Extract the (X, Y) coordinate from the center of the cell holding the provided text.  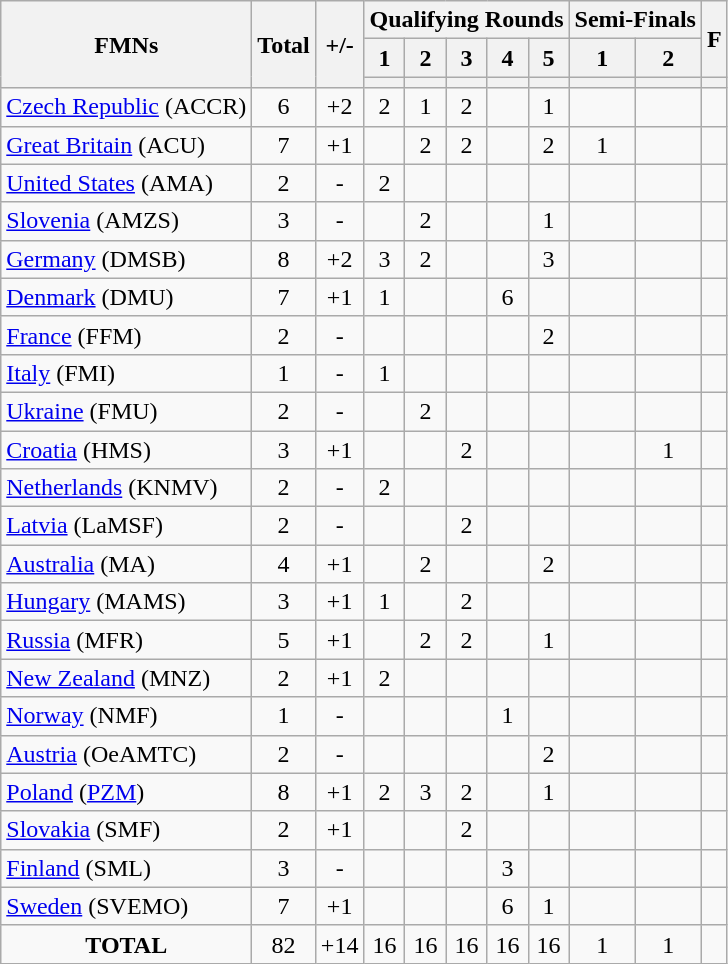
Great Britain (ACU) (126, 145)
Czech Republic (ACCR) (126, 107)
Austria (OeAMTC) (126, 754)
United States (AMA) (126, 183)
Ukraine (FMU) (126, 411)
TOTAL (126, 944)
Australia (MA) (126, 564)
Croatia (HMS) (126, 449)
Slovakia (SMF) (126, 830)
Latvia (LaMSF) (126, 526)
Russia (MFR) (126, 640)
New Zealand (MNZ) (126, 678)
FMNs (126, 44)
France (FFM) (126, 335)
Denmark (DMU) (126, 297)
+14 (340, 944)
82 (284, 944)
Germany (DMSB) (126, 259)
Slovenia (AMZS) (126, 221)
Semi-Finals (635, 20)
Italy (FMI) (126, 373)
Finland (SML) (126, 868)
Sweden (SVEMO) (126, 906)
Netherlands (KNMV) (126, 488)
Hungary (MAMS) (126, 602)
Total (284, 44)
F (714, 39)
Poland (PZM) (126, 792)
Qualifying Rounds (466, 20)
+/- (340, 44)
Norway (NMF) (126, 716)
